Return the (x, y) coordinate for the center point of the cell that contains the specified text.  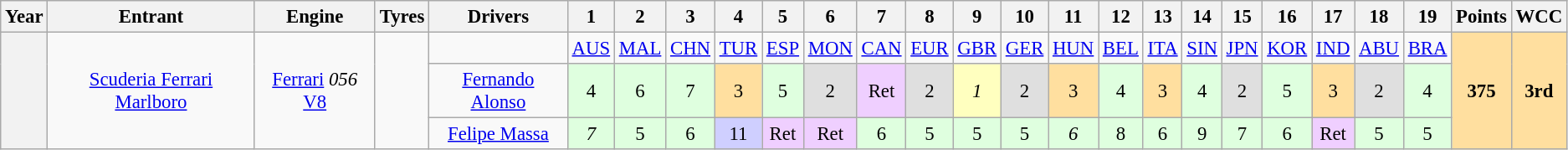
Scuderia Ferrari Marlboro (151, 91)
BRA (1427, 49)
GBR (977, 49)
WCC (1539, 17)
MAL (639, 49)
SIN (1202, 49)
Felipe Massa (499, 134)
BEL (1121, 49)
MON (830, 49)
3rd (1539, 91)
10 (1024, 17)
Points (1481, 17)
Ferrari 056 V8 (315, 91)
Entrant (151, 17)
375 (1481, 91)
JPN (1242, 49)
ESP (783, 49)
15 (1242, 17)
ABU (1379, 49)
ITA (1163, 49)
IND (1334, 49)
CHN (691, 49)
19 (1427, 17)
EUR (930, 49)
AUS (591, 49)
CAN (882, 49)
GER (1024, 49)
Year (24, 17)
14 (1202, 17)
Fernando Alonso (499, 91)
17 (1334, 17)
KOR (1287, 49)
Tyres (402, 17)
13 (1163, 17)
Engine (315, 17)
TUR (738, 49)
16 (1287, 17)
Drivers (499, 17)
12 (1121, 17)
HUN (1074, 49)
18 (1379, 17)
